Extract the (x, y) coordinate from the center of the cell holding the provided text.  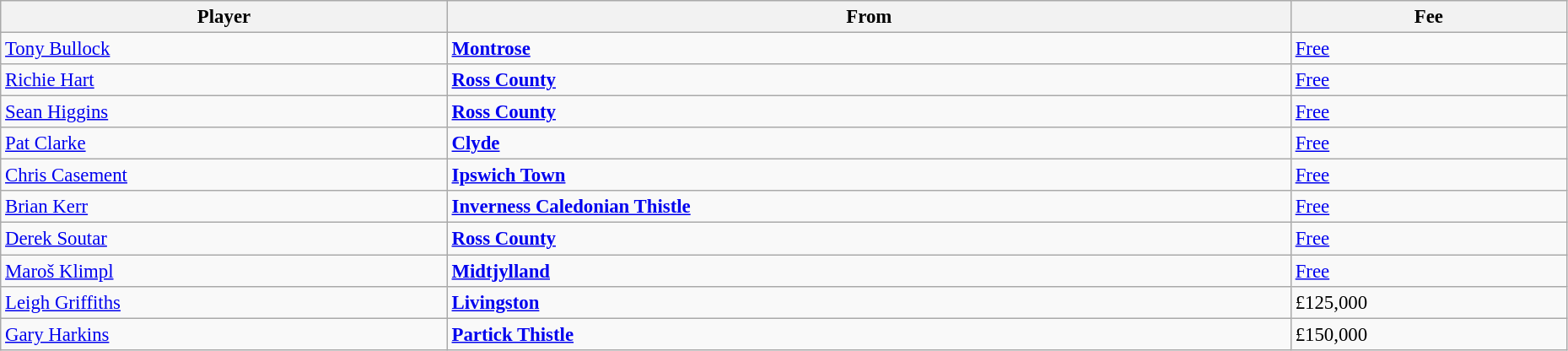
Inverness Caledonian Thistle (869, 207)
£150,000 (1429, 334)
Player (224, 17)
From (869, 17)
Clyde (869, 143)
Livingston (869, 302)
Pat Clarke (224, 143)
Chris Casement (224, 175)
Sean Higgins (224, 112)
Brian Kerr (224, 207)
Partick Thistle (869, 334)
£125,000 (1429, 302)
Fee (1429, 17)
Midtjylland (869, 271)
Derek Soutar (224, 239)
Gary Harkins (224, 334)
Leigh Griffiths (224, 302)
Montrose (869, 49)
Richie Hart (224, 80)
Ipswich Town (869, 175)
Tony Bullock (224, 49)
Maroš Klimpl (224, 271)
